Capture the cell that displays the provided text and extract its [x, y] central coordinate. 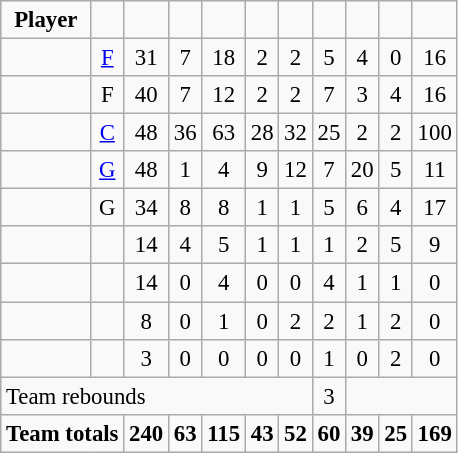
115 [224, 433]
11 [434, 170]
C [108, 133]
18 [224, 58]
Team rebounds [156, 396]
39 [362, 433]
240 [146, 433]
6 [362, 208]
34 [146, 208]
31 [146, 58]
Player [46, 20]
100 [434, 133]
60 [328, 433]
36 [186, 133]
52 [296, 433]
28 [262, 133]
20 [362, 170]
Team totals [62, 433]
169 [434, 433]
32 [296, 133]
17 [434, 208]
40 [146, 95]
43 [262, 433]
